Return [x, y] of the center of cell containing provided text 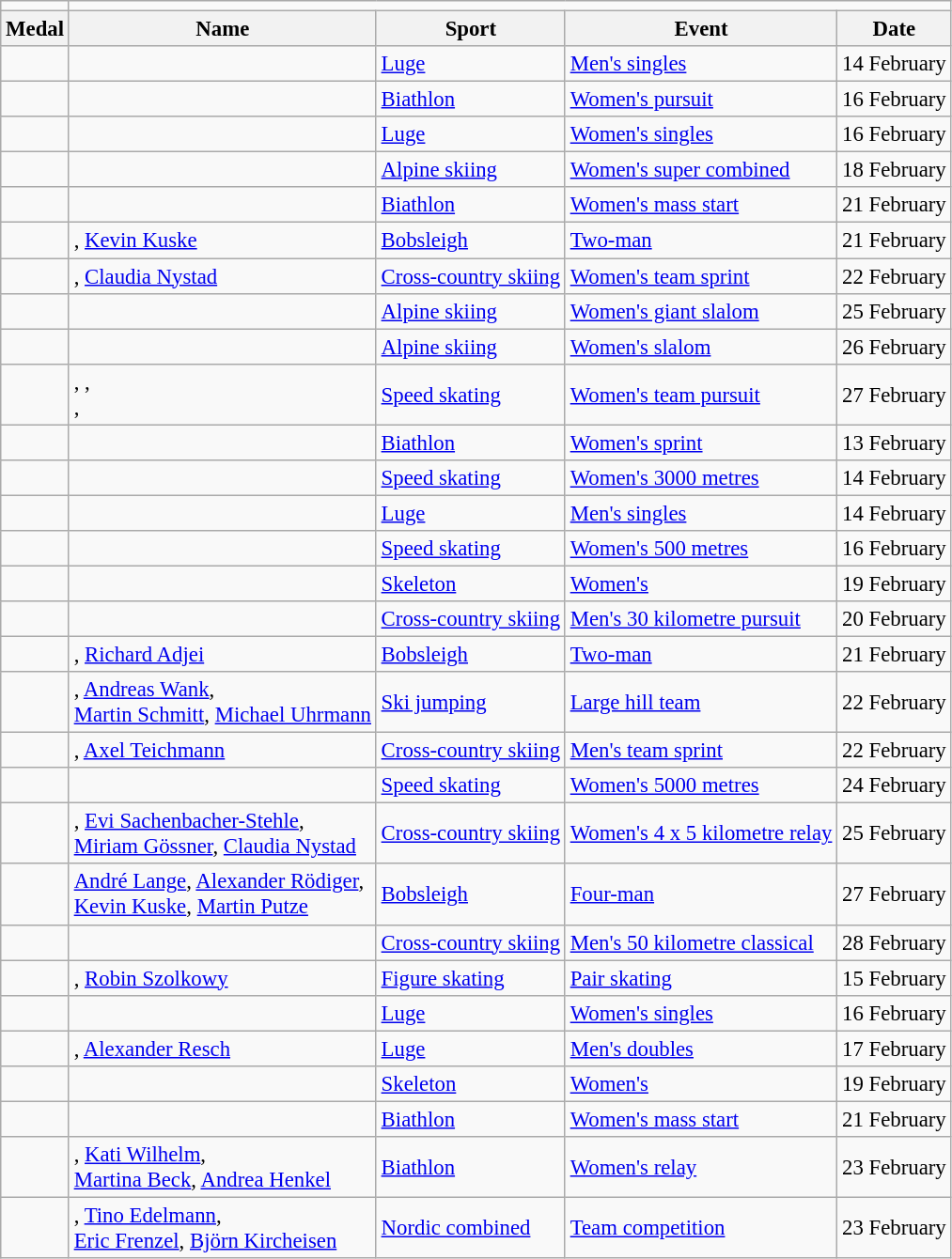
André Lange, Alexander Rödiger,Kevin Kuske, Martin Putze [222, 894]
, Richard Adjei [222, 655]
Team competition [701, 1227]
Event [701, 29]
, Kevin Kuske [222, 241]
Women's sprint [701, 443]
Pair skating [701, 978]
, Kati Wilhelm,Martina Beck, Andrea Henkel [222, 1167]
13 February [895, 443]
26 February [895, 347]
17 February [895, 1049]
Women's team sprint [701, 276]
Women's team pursuit [701, 395]
Men's 50 kilometre classical [701, 942]
, Robin Szolkowy [222, 978]
Women's 3000 metres [701, 478]
, Claudia Nystad [222, 276]
18 February [895, 170]
Medal [36, 29]
Large hill team [701, 703]
Ski jumping [470, 703]
Sport [470, 29]
Name [222, 29]
Date [895, 29]
, Alexander Resch [222, 1049]
Men's doubles [701, 1049]
, Axel Teichmann [222, 751]
Men's 30 kilometre pursuit [701, 619]
Figure skating [470, 978]
24 February [895, 785]
Men's team sprint [701, 751]
, Andreas Wank,Martin Schmitt, Michael Uhrmann [222, 703]
, Tino Edelmann,Eric Frenzel, Björn Kircheisen [222, 1227]
15 February [895, 978]
28 February [895, 942]
, Evi Sachenbacher-Stehle,Miriam Gössner, Claudia Nystad [222, 834]
Women's giant slalom [701, 311]
Four-man [701, 894]
Nordic combined [470, 1227]
Women's super combined [701, 170]
Women's relay [701, 1167]
Women's slalom [701, 347]
20 February [895, 619]
, ,, [222, 395]
Women's 4 x 5 kilometre relay [701, 834]
Women's 500 metres [701, 549]
Women's pursuit [701, 100]
Women's 5000 metres [701, 785]
